Pinpoint the cell where the given text exists, returning its (X, Y) midpoint coordinate. 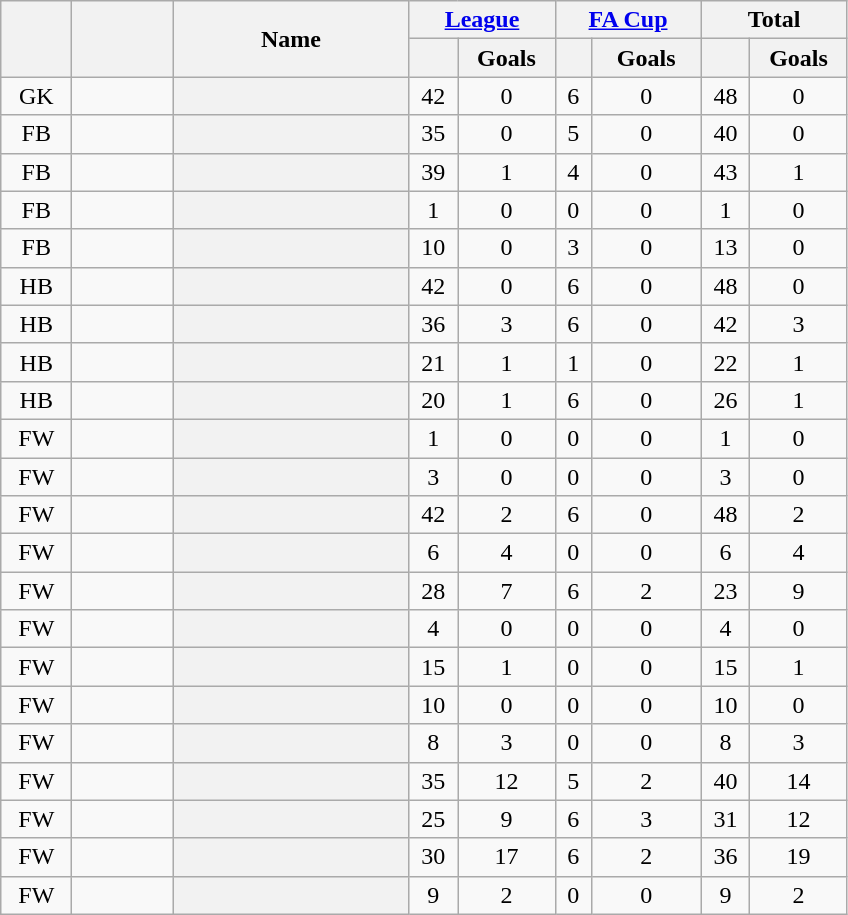
43 (726, 172)
25 (434, 819)
22 (726, 362)
23 (726, 591)
13 (726, 248)
Name (291, 39)
League (482, 20)
31 (726, 819)
7 (506, 591)
39 (434, 172)
Total (774, 20)
19 (798, 857)
28 (434, 591)
20 (434, 400)
14 (798, 781)
21 (434, 362)
26 (726, 400)
GK (36, 96)
FA Cup (628, 20)
17 (506, 857)
30 (434, 857)
